Pinpoint the cell where the given text exists, returning its (X, Y) midpoint coordinate. 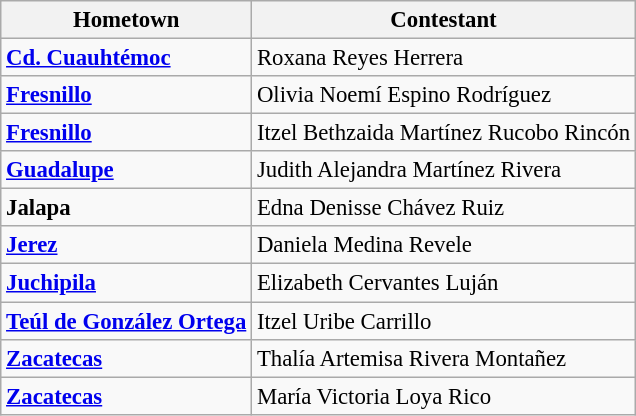
Roxana Reyes Herrera (444, 58)
Itzel Uribe Carrillo (444, 321)
Judith Alejandra Martínez Rivera (444, 170)
Jerez (126, 245)
Guadalupe (126, 170)
Contestant (444, 20)
Juchipila (126, 283)
Cd. Cuauhtémoc (126, 58)
María Victoria Loya Rico (444, 396)
Teúl de González Ortega (126, 321)
Elizabeth Cervantes Luján (444, 283)
Daniela Medina Revele (444, 245)
Itzel Bethzaida Martínez Rucobo Rincón (444, 133)
Edna Denisse Chávez Ruiz (444, 208)
Thalía Artemisa Rivera Montañez (444, 358)
Jalapa (126, 208)
Hometown (126, 20)
Olivia Noemí Espino Rodríguez (444, 95)
